Provide the (x, y) coordinate of the cell's center where the given text is located.  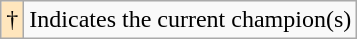
† (12, 20)
Indicates the current champion(s) (190, 20)
